Capture the cell that displays the provided text and extract its [x, y] central coordinate. 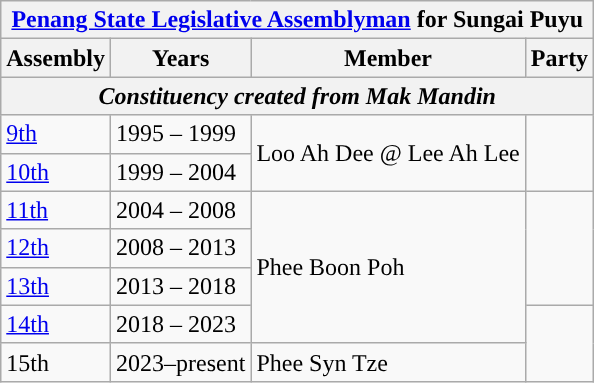
13th [56, 286]
14th [56, 324]
Constituency created from Mak Mandin [298, 96]
Loo Ah Dee @ Lee Ah Lee [388, 153]
10th [56, 172]
1995 – 1999 [180, 134]
Penang State Legislative Assemblyman for Sungai Puyu [298, 20]
Years [180, 58]
Phee Syn Tze [388, 362]
15th [56, 362]
2013 – 2018 [180, 286]
9th [56, 134]
11th [56, 210]
12th [56, 248]
Party [559, 58]
Phee Boon Poh [388, 267]
2008 – 2013 [180, 248]
Assembly [56, 58]
2023–present [180, 362]
2004 – 2008 [180, 210]
Member [388, 58]
2018 – 2023 [180, 324]
1999 – 2004 [180, 172]
